Extract the (X, Y) coordinate from the center of the cell holding the provided text.  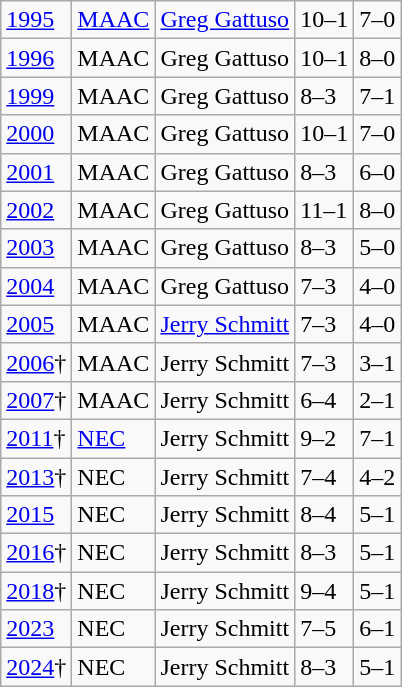
2018† (36, 591)
3–1 (378, 362)
8–4 (324, 515)
4–2 (378, 477)
7–4 (324, 477)
2016† (36, 553)
9–4 (324, 591)
2004 (36, 286)
2023 (36, 629)
2000 (36, 134)
2024† (36, 667)
6–4 (324, 400)
11–1 (324, 210)
1995 (36, 20)
6–1 (378, 629)
9–2 (324, 438)
2015 (36, 515)
5–0 (378, 248)
2001 (36, 172)
2002 (36, 210)
2003 (36, 248)
2011† (36, 438)
2–1 (378, 400)
1996 (36, 58)
2013† (36, 477)
2007† (36, 400)
6–0 (378, 172)
2005 (36, 324)
7–5 (324, 629)
2006† (36, 362)
1999 (36, 96)
